Capture the cell that displays the provided text and extract its [x, y] central coordinate. 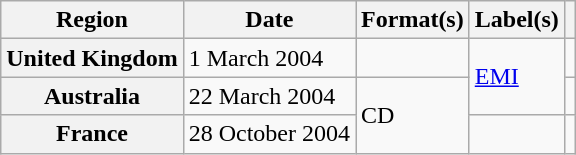
France [92, 134]
EMI [516, 77]
22 March 2004 [269, 96]
CD [413, 115]
Label(s) [516, 20]
Region [92, 20]
Australia [92, 96]
Format(s) [413, 20]
28 October 2004 [269, 134]
United Kingdom [92, 58]
1 March 2004 [269, 58]
Date [269, 20]
